Identify which cell holds the provided text, then report its (X, Y) central coordinate. 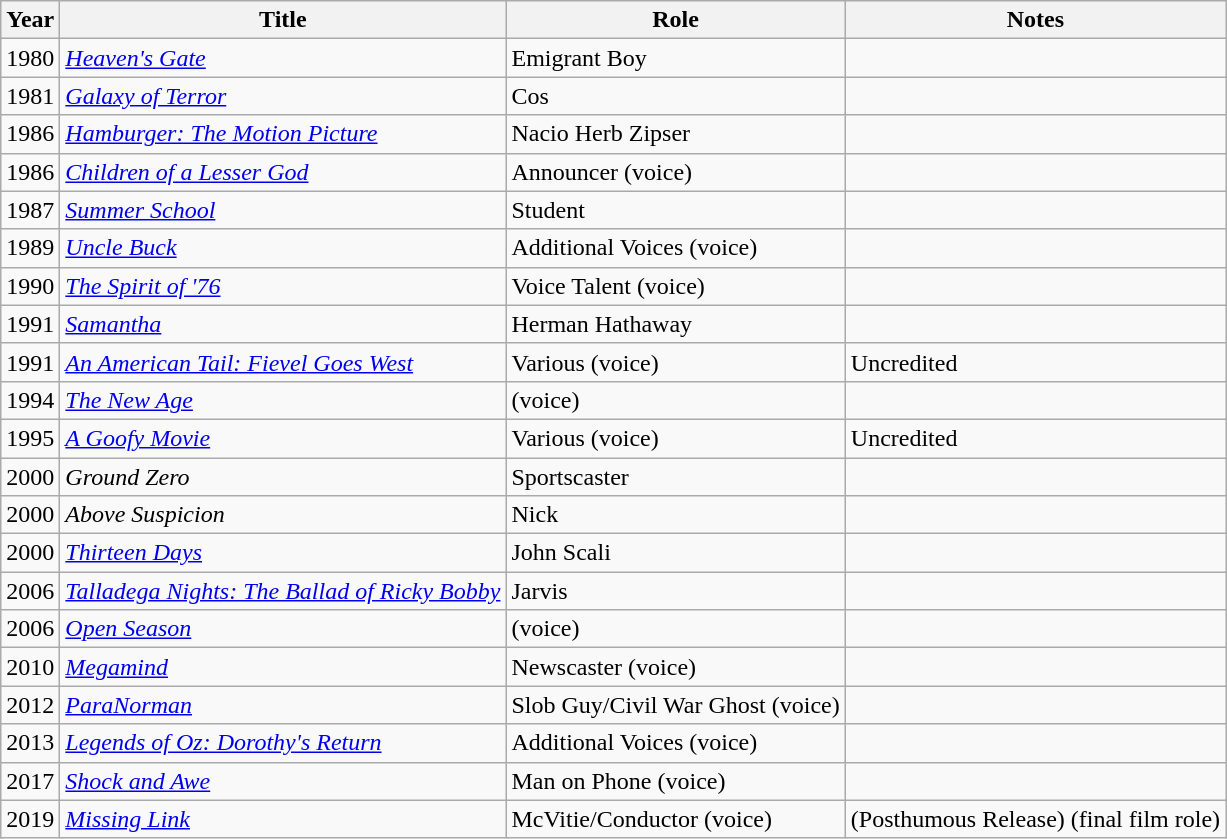
Ground Zero (283, 477)
Uncle Buck (283, 248)
1989 (30, 248)
Summer School (283, 210)
Megamind (283, 667)
Legends of Oz: Dorothy's Return (283, 743)
Jarvis (676, 591)
1994 (30, 400)
Nick (676, 515)
Nacio Herb Zipser (676, 134)
Slob Guy/Civil War Ghost (voice) (676, 705)
Shock and Awe (283, 781)
Missing Link (283, 819)
(Posthumous Release) (final film role) (1035, 819)
McVitie/Conductor (voice) (676, 819)
Year (30, 20)
1981 (30, 96)
John Scali (676, 553)
The New Age (283, 400)
Student (676, 210)
Man on Phone (voice) (676, 781)
Emigrant Boy (676, 58)
1990 (30, 286)
Sportscaster (676, 477)
Heaven's Gate (283, 58)
Newscaster (voice) (676, 667)
Voice Talent (voice) (676, 286)
Cos (676, 96)
Open Season (283, 629)
Samantha (283, 324)
Announcer (voice) (676, 172)
An American Tail: Fievel Goes West (283, 362)
2013 (30, 743)
Above Suspicion (283, 515)
2010 (30, 667)
2017 (30, 781)
Hamburger: The Motion Picture (283, 134)
2019 (30, 819)
The Spirit of '76 (283, 286)
1980 (30, 58)
Role (676, 20)
Galaxy of Terror (283, 96)
A Goofy Movie (283, 438)
Title (283, 20)
Herman Hathaway (676, 324)
1987 (30, 210)
Thirteen Days (283, 553)
1995 (30, 438)
ParaNorman (283, 705)
Children of a Lesser God (283, 172)
2012 (30, 705)
Notes (1035, 20)
Talladega Nights: The Ballad of Ricky Bobby (283, 591)
